Scan for the cell matching the given text and deliver its [X, Y] coordinate at center. 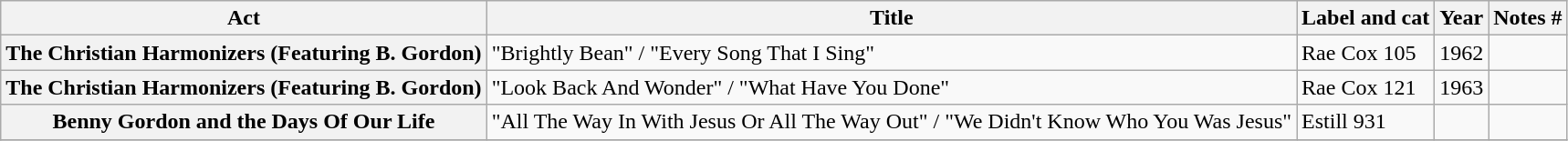
Estill 931 [1365, 122]
Rae Cox 121 [1365, 87]
Rae Cox 105 [1365, 53]
Title [891, 18]
1962 [1462, 53]
"Brightly Bean" / "Every Song That I Sing" [891, 53]
"All The Way In With Jesus Or All The Way Out" / "We Didn't Know Who You Was Jesus" [891, 122]
"Look Back And Wonder" / "What Have You Done" [891, 87]
Notes # [1528, 18]
Year [1462, 18]
Label and cat [1365, 18]
1963 [1462, 87]
Act [244, 18]
Benny Gordon and the Days Of Our Life [244, 122]
